Capture the cell that displays the provided text and extract its [x, y] central coordinate. 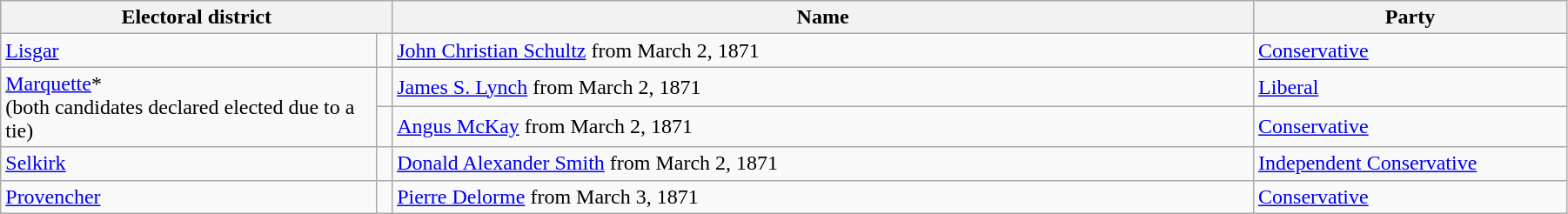
Pierre Delorme from March 3, 1871 [823, 197]
Angus McKay from March 2, 1871 [823, 127]
Lisgar [189, 50]
James S. Lynch from March 2, 1871 [823, 87]
Marquette*(both candidates declared elected due to a tie) [189, 107]
John Christian Schultz from March 2, 1871 [823, 50]
Independent Conservative [1411, 164]
Selkirk [189, 164]
Party [1411, 17]
Liberal [1411, 87]
Name [823, 17]
Electoral district [197, 17]
Donald Alexander Smith from March 2, 1871 [823, 164]
Provencher [189, 197]
